Identify which cell holds the provided text, then report its (x, y) central coordinate. 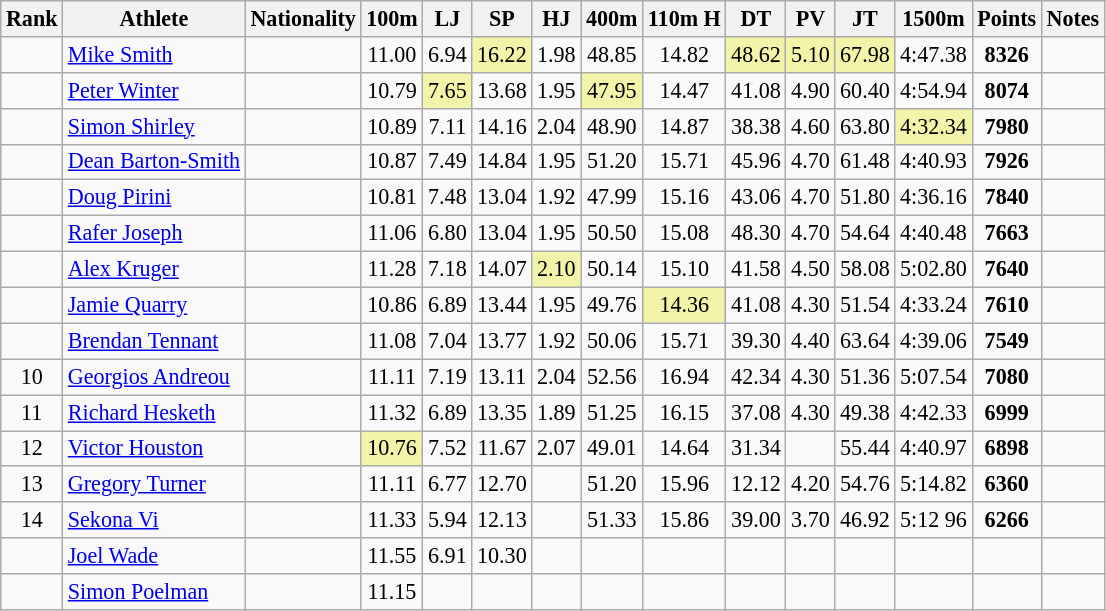
14.16 (502, 126)
4:42.33 (934, 412)
4:54.94 (934, 90)
6898 (1006, 448)
4:39.06 (934, 341)
63.64 (865, 341)
16.15 (684, 412)
13.35 (502, 412)
4.60 (810, 126)
Athlete (154, 18)
Simon Poelman (154, 591)
15.10 (684, 269)
60.40 (865, 90)
55.44 (865, 448)
6.80 (448, 233)
400m (612, 18)
Gregory Turner (154, 484)
7.49 (448, 162)
51.33 (612, 520)
14.82 (684, 54)
6999 (1006, 412)
Sekona Vi (154, 520)
Joel Wade (154, 556)
2.07 (556, 448)
11.15 (392, 591)
16.22 (502, 54)
SP (502, 18)
3.70 (810, 520)
4.40 (810, 341)
49.38 (865, 412)
11.67 (502, 448)
45.96 (756, 162)
52.56 (612, 377)
JT (865, 18)
51.36 (865, 377)
37.08 (756, 412)
7549 (1006, 341)
4:40.97 (934, 448)
13.44 (502, 305)
10.87 (392, 162)
1.98 (556, 54)
15.86 (684, 520)
10.30 (502, 556)
46.92 (865, 520)
7663 (1006, 233)
51.54 (865, 305)
39.00 (756, 520)
4:32.34 (934, 126)
Mike Smith (154, 54)
54.76 (865, 484)
14.47 (684, 90)
12.70 (502, 484)
Victor Houston (154, 448)
1500m (934, 18)
7.18 (448, 269)
14.87 (684, 126)
Dean Barton-Smith (154, 162)
7.52 (448, 448)
10 (32, 377)
13.11 (502, 377)
HJ (556, 18)
48.30 (756, 233)
8326 (1006, 54)
7980 (1006, 126)
10.89 (392, 126)
48.62 (756, 54)
14.07 (502, 269)
38.38 (756, 126)
5.94 (448, 520)
15.08 (684, 233)
12.13 (502, 520)
11.33 (392, 520)
43.06 (756, 198)
7080 (1006, 377)
11.55 (392, 556)
7.11 (448, 126)
13 (32, 484)
14.84 (502, 162)
16.94 (684, 377)
49.01 (612, 448)
4:36.16 (934, 198)
7640 (1006, 269)
11.32 (392, 412)
49.76 (612, 305)
4:33.24 (934, 305)
47.99 (612, 198)
6.91 (448, 556)
110m H (684, 18)
10.81 (392, 198)
13.68 (502, 90)
61.48 (865, 162)
11.28 (392, 269)
48.90 (612, 126)
DT (756, 18)
4:47.38 (934, 54)
4.50 (810, 269)
Points (1006, 18)
100m (392, 18)
50.50 (612, 233)
Rank (32, 18)
14.64 (684, 448)
4:40.93 (934, 162)
6.94 (448, 54)
51.80 (865, 198)
8074 (1006, 90)
Georgios Andreou (154, 377)
7840 (1006, 198)
54.64 (865, 233)
39.30 (756, 341)
15.96 (684, 484)
5:14.82 (934, 484)
41.58 (756, 269)
4.90 (810, 90)
67.98 (865, 54)
4.20 (810, 484)
LJ (448, 18)
5:07.54 (934, 377)
7.19 (448, 377)
Rafer Joseph (154, 233)
12 (32, 448)
6.77 (448, 484)
6360 (1006, 484)
13.77 (502, 341)
48.85 (612, 54)
7.04 (448, 341)
Nationality (303, 18)
50.14 (612, 269)
1.89 (556, 412)
7.65 (448, 90)
5:12 96 (934, 520)
10.76 (392, 448)
2.10 (556, 269)
PV (810, 18)
42.34 (756, 377)
10.86 (392, 305)
50.06 (612, 341)
4:40.48 (934, 233)
11.06 (392, 233)
14 (32, 520)
51.25 (612, 412)
15.16 (684, 198)
11 (32, 412)
Peter Winter (154, 90)
10.79 (392, 90)
63.80 (865, 126)
7926 (1006, 162)
Richard Hesketh (154, 412)
Doug Pirini (154, 198)
14.36 (684, 305)
11.08 (392, 341)
58.08 (865, 269)
5.10 (810, 54)
Jamie Quarry (154, 305)
11.00 (392, 54)
Brendan Tennant (154, 341)
47.95 (612, 90)
Alex Kruger (154, 269)
5:02.80 (934, 269)
7.48 (448, 198)
12.12 (756, 484)
7610 (1006, 305)
Simon Shirley (154, 126)
Notes (1072, 18)
6266 (1006, 520)
31.34 (756, 448)
